Provide the [X, Y] coordinate of the cell's center where the given text is located.  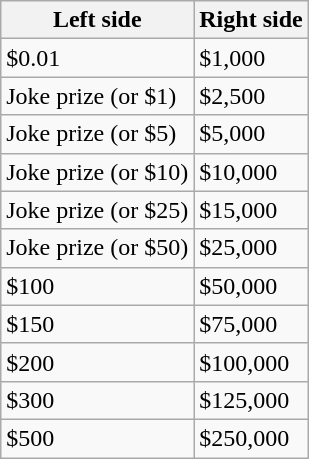
$500 [98, 438]
$100,000 [251, 362]
$25,000 [251, 248]
$300 [98, 400]
$1,000 [251, 58]
Joke prize (or $50) [98, 248]
$100 [98, 286]
$5,000 [251, 134]
Right side [251, 20]
$250,000 [251, 438]
$50,000 [251, 286]
$2,500 [251, 96]
Left side [98, 20]
$150 [98, 324]
Joke prize (or $1) [98, 96]
$0.01 [98, 58]
Joke prize (or $10) [98, 172]
$75,000 [251, 324]
$15,000 [251, 210]
Joke prize (or $5) [98, 134]
$200 [98, 362]
$10,000 [251, 172]
$125,000 [251, 400]
Joke prize (or $25) [98, 210]
